Find where the given text appears and provide that cell's center as (X, Y) coordinate. 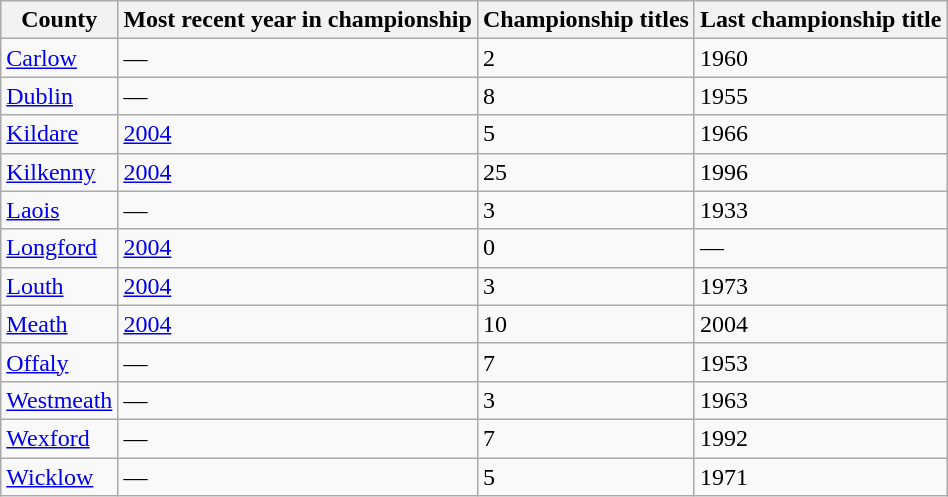
Championship titles (586, 20)
Wexford (60, 438)
1960 (820, 58)
1963 (820, 400)
Last championship title (820, 20)
0 (586, 248)
25 (586, 172)
Longford (60, 248)
10 (586, 324)
Kildare (60, 134)
1992 (820, 438)
Kilkenny (60, 172)
Westmeath (60, 400)
Carlow (60, 58)
1955 (820, 96)
Most recent year in championship (298, 20)
Laois (60, 210)
Louth (60, 286)
1973 (820, 286)
Wicklow (60, 477)
1953 (820, 362)
Offaly (60, 362)
2 (586, 58)
8 (586, 96)
1971 (820, 477)
1996 (820, 172)
Dublin (60, 96)
Meath (60, 324)
1933 (820, 210)
County (60, 20)
1966 (820, 134)
